Capture the cell that displays the provided text and extract its [X, Y] central coordinate. 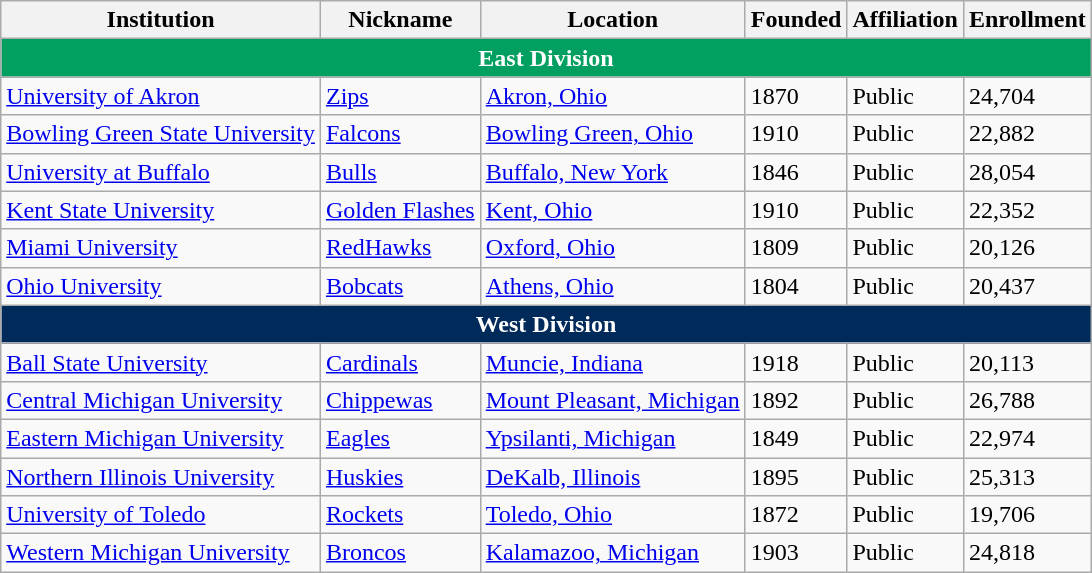
1918 [796, 362]
1846 [796, 172]
1892 [796, 400]
Kalamazoo, Michigan [612, 553]
25,313 [1027, 477]
Chippewas [400, 400]
Location [612, 20]
Affiliation [905, 20]
1809 [796, 248]
1903 [796, 553]
24,818 [1027, 553]
1849 [796, 438]
Northern Illinois University [161, 477]
22,974 [1027, 438]
University at Buffalo [161, 172]
1804 [796, 286]
Kent, Ohio [612, 210]
24,704 [1027, 96]
Athens, Ohio [612, 286]
Golden Flashes [400, 210]
Bowling Green State University [161, 134]
Western Michigan University [161, 553]
Founded [796, 20]
Cardinals [400, 362]
Zips [400, 96]
20,113 [1027, 362]
Buffalo, New York [612, 172]
20,126 [1027, 248]
Enrollment [1027, 20]
28,054 [1027, 172]
Bowling Green, Ohio [612, 134]
1872 [796, 515]
22,882 [1027, 134]
Broncos [400, 553]
Kent State University [161, 210]
Central Michigan University [161, 400]
DeKalb, Illinois [612, 477]
Eastern Michigan University [161, 438]
Eagles [400, 438]
20,437 [1027, 286]
Ohio University [161, 286]
26,788 [1027, 400]
Bobcats [400, 286]
Rockets [400, 515]
19,706 [1027, 515]
Toledo, Ohio [612, 515]
University of Akron [161, 96]
West Division [546, 324]
Oxford, Ohio [612, 248]
Akron, Ohio [612, 96]
Mount Pleasant, Michigan [612, 400]
East Division [546, 58]
22,352 [1027, 210]
Nickname [400, 20]
Bulls [400, 172]
University of Toledo [161, 515]
Ball State University [161, 362]
Muncie, Indiana [612, 362]
Falcons [400, 134]
1895 [796, 477]
RedHawks [400, 248]
Miami University [161, 248]
Ypsilanti, Michigan [612, 438]
Huskies [400, 477]
1870 [796, 96]
Institution [161, 20]
